Search for the cell housing the specified text and yield its [x, y] center coordinate. 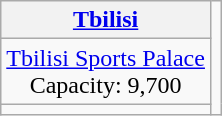
Tbilisi Sports PalaceCapacity: 9,700 [106, 72]
Tbilisi [106, 20]
